Capture the cell that displays the provided text and extract its (X, Y) central coordinate. 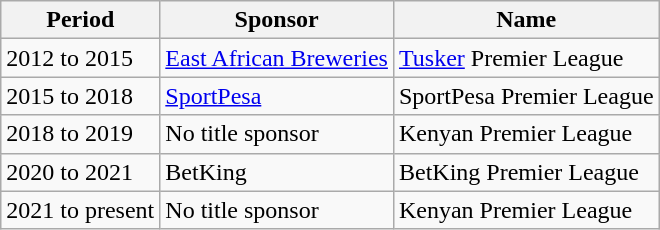
2020 to 2021 (80, 172)
Period (80, 20)
East African Breweries (277, 58)
2012 to 2015 (80, 58)
BetKing Premier League (526, 172)
Name (526, 20)
2015 to 2018 (80, 96)
Tusker Premier League (526, 58)
Sponsor (277, 20)
2021 to present (80, 210)
SportPesa (277, 96)
2018 to 2019 (80, 134)
SportPesa Premier League (526, 96)
BetKing (277, 172)
